Identify which cell holds the provided text, then report its (x, y) central coordinate. 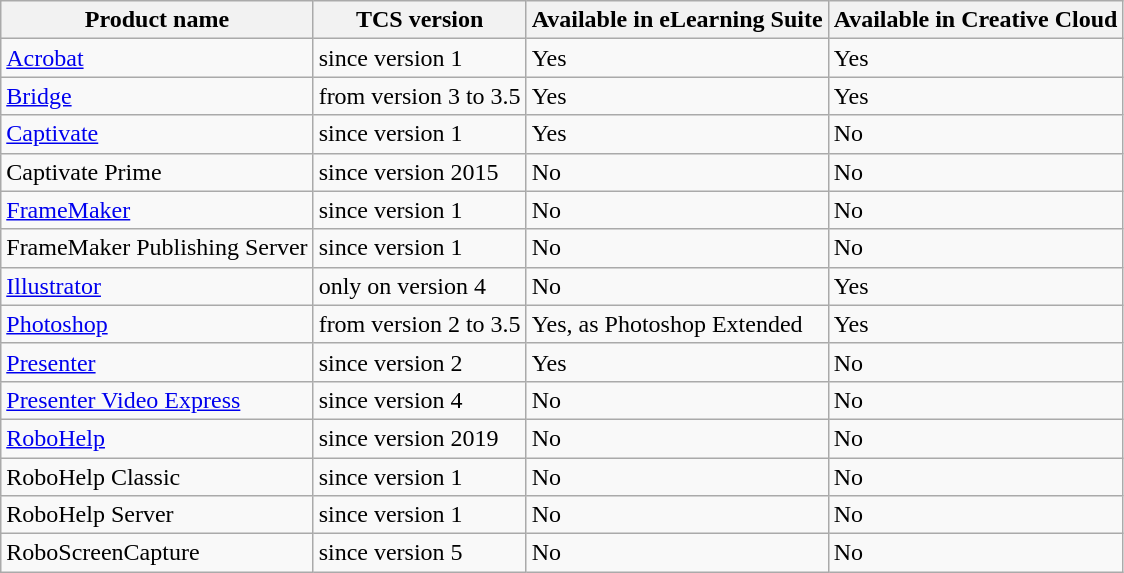
only on version 4 (420, 286)
from version 3 to 3.5 (420, 96)
since version 2019 (420, 438)
Illustrator (157, 286)
Photoshop (157, 324)
since version 4 (420, 400)
since version 2 (420, 362)
Available in eLearning Suite (677, 20)
since version 5 (420, 553)
Available in Creative Cloud (976, 20)
FrameMaker Publishing Server (157, 248)
Captivate (157, 134)
Captivate Prime (157, 172)
since version 2015 (420, 172)
Presenter Video Express (157, 400)
FrameMaker (157, 210)
RoboHelp Classic (157, 477)
Presenter (157, 362)
Product name (157, 20)
Yes, as Photoshop Extended (677, 324)
from version 2 to 3.5 (420, 324)
Bridge (157, 96)
TCS version (420, 20)
RoboScreenCapture (157, 553)
Acrobat (157, 58)
RoboHelp (157, 438)
RoboHelp Server (157, 515)
